Return the (x, y) coordinate for the center point of the cell that contains the specified text.  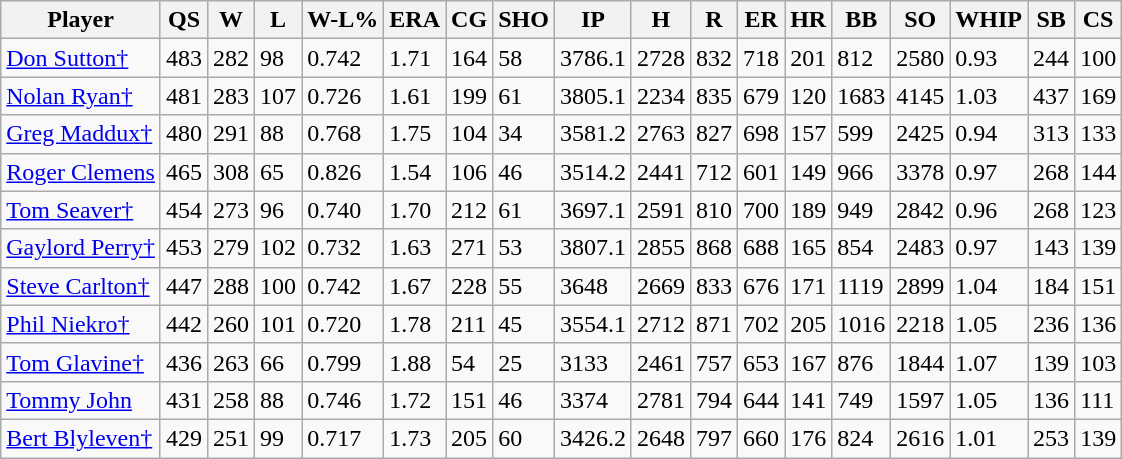
0.94 (989, 134)
Bert Blyleven† (81, 438)
835 (714, 96)
660 (762, 438)
0.93 (989, 58)
1.67 (415, 286)
2234 (660, 96)
ER (762, 20)
Don Sutton† (81, 58)
271 (470, 248)
Gaylord Perry† (81, 248)
0.732 (343, 248)
3554.1 (592, 324)
Tom Glavine† (81, 362)
1.72 (415, 400)
58 (524, 58)
54 (470, 362)
702 (762, 324)
794 (714, 400)
3581.2 (592, 134)
98 (278, 58)
IP (592, 20)
133 (1098, 134)
1.70 (415, 210)
3648 (592, 286)
2441 (660, 172)
3805.1 (592, 96)
599 (862, 134)
157 (808, 134)
236 (1052, 324)
3697.1 (592, 210)
1.04 (989, 286)
2728 (660, 58)
171 (808, 286)
66 (278, 362)
1.78 (415, 324)
ERA (415, 20)
0.799 (343, 362)
465 (184, 172)
4145 (920, 96)
253 (1052, 438)
3514.2 (592, 172)
144 (1098, 172)
2669 (660, 286)
143 (1052, 248)
653 (762, 362)
3786.1 (592, 58)
WHIP (989, 20)
436 (184, 362)
99 (278, 438)
291 (232, 134)
2483 (920, 248)
212 (470, 210)
107 (278, 96)
481 (184, 96)
102 (278, 248)
0.717 (343, 438)
827 (714, 134)
0.726 (343, 96)
Steve Carlton† (81, 286)
Greg Maddux† (81, 134)
2580 (920, 58)
2899 (920, 286)
SHO (524, 20)
104 (470, 134)
0.746 (343, 400)
123 (1098, 210)
308 (232, 172)
2781 (660, 400)
141 (808, 400)
1844 (920, 362)
1.75 (415, 134)
34 (524, 134)
164 (470, 58)
0.96 (989, 210)
199 (470, 96)
832 (714, 58)
282 (232, 58)
283 (232, 96)
1.63 (415, 248)
3426.2 (592, 438)
824 (862, 438)
1.88 (415, 362)
251 (232, 438)
201 (808, 58)
263 (232, 362)
BB (862, 20)
279 (232, 248)
2648 (660, 438)
854 (862, 248)
1597 (920, 400)
53 (524, 248)
749 (862, 400)
Tom Seaver† (81, 210)
2616 (920, 438)
313 (1052, 134)
447 (184, 286)
CS (1098, 20)
96 (278, 210)
CG (470, 20)
Roger Clemens (81, 172)
698 (762, 134)
797 (714, 438)
2591 (660, 210)
Nolan Ryan† (81, 96)
55 (524, 286)
2218 (920, 324)
876 (862, 362)
260 (232, 324)
244 (1052, 58)
0.720 (343, 324)
106 (470, 172)
169 (1098, 96)
1.07 (989, 362)
480 (184, 134)
601 (762, 172)
871 (714, 324)
101 (278, 324)
1683 (862, 96)
2712 (660, 324)
1.73 (415, 438)
273 (232, 210)
167 (808, 362)
718 (762, 58)
2763 (660, 134)
H (660, 20)
60 (524, 438)
SO (920, 20)
176 (808, 438)
3374 (592, 400)
288 (232, 286)
679 (762, 96)
45 (524, 324)
0.826 (343, 172)
454 (184, 210)
1.54 (415, 172)
483 (184, 58)
L (278, 20)
1.01 (989, 438)
700 (762, 210)
453 (184, 248)
0.740 (343, 210)
949 (862, 210)
R (714, 20)
Phil Niekro† (81, 324)
3807.1 (592, 248)
1119 (862, 286)
103 (1098, 362)
120 (808, 96)
1.03 (989, 96)
2855 (660, 248)
211 (470, 324)
688 (762, 248)
111 (1098, 400)
2425 (920, 134)
2461 (660, 362)
184 (1052, 286)
3133 (592, 362)
258 (232, 400)
442 (184, 324)
833 (714, 286)
810 (714, 210)
812 (862, 58)
437 (1052, 96)
868 (714, 248)
149 (808, 172)
QS (184, 20)
1.71 (415, 58)
25 (524, 362)
SB (1052, 20)
429 (184, 438)
1016 (862, 324)
Player (81, 20)
W (232, 20)
676 (762, 286)
3378 (920, 172)
165 (808, 248)
W-L% (343, 20)
431 (184, 400)
HR (808, 20)
Tommy John (81, 400)
757 (714, 362)
2842 (920, 210)
228 (470, 286)
644 (762, 400)
712 (714, 172)
0.768 (343, 134)
65 (278, 172)
189 (808, 210)
1.61 (415, 96)
966 (862, 172)
